For the text-containing cell, return its midpoint in (x, y) coordinate format. 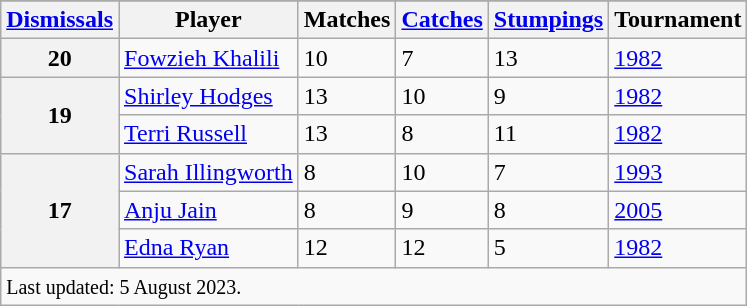
Terri Russell (208, 134)
2005 (678, 210)
Last updated: 5 August 2023. (374, 286)
1993 (678, 172)
Stumpings (548, 20)
5 (548, 248)
Fowzieh Khalili (208, 58)
19 (60, 115)
Edna Ryan (208, 248)
17 (60, 210)
20 (60, 58)
Sarah Illingworth (208, 172)
Shirley Hodges (208, 96)
Dismissals (60, 20)
11 (548, 134)
Catches (442, 20)
Tournament (678, 20)
Anju Jain (208, 210)
Matches (347, 20)
Player (208, 20)
